Provide the [X, Y] coordinate of the cell's center where the given text is located.  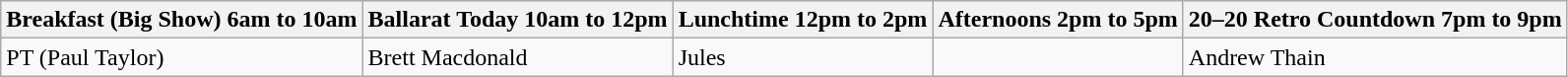
Lunchtime 12pm to 2pm [803, 20]
Andrew Thain [1375, 57]
PT (Paul Taylor) [181, 57]
Ballarat Today 10am to 12pm [518, 20]
20–20 Retro Countdown 7pm to 9pm [1375, 20]
Afternoons 2pm to 5pm [1058, 20]
Jules [803, 57]
Breakfast (Big Show) 6am to 10am [181, 20]
Brett Macdonald [518, 57]
